Find where the given text appears and provide that cell's center as (x, y) coordinate. 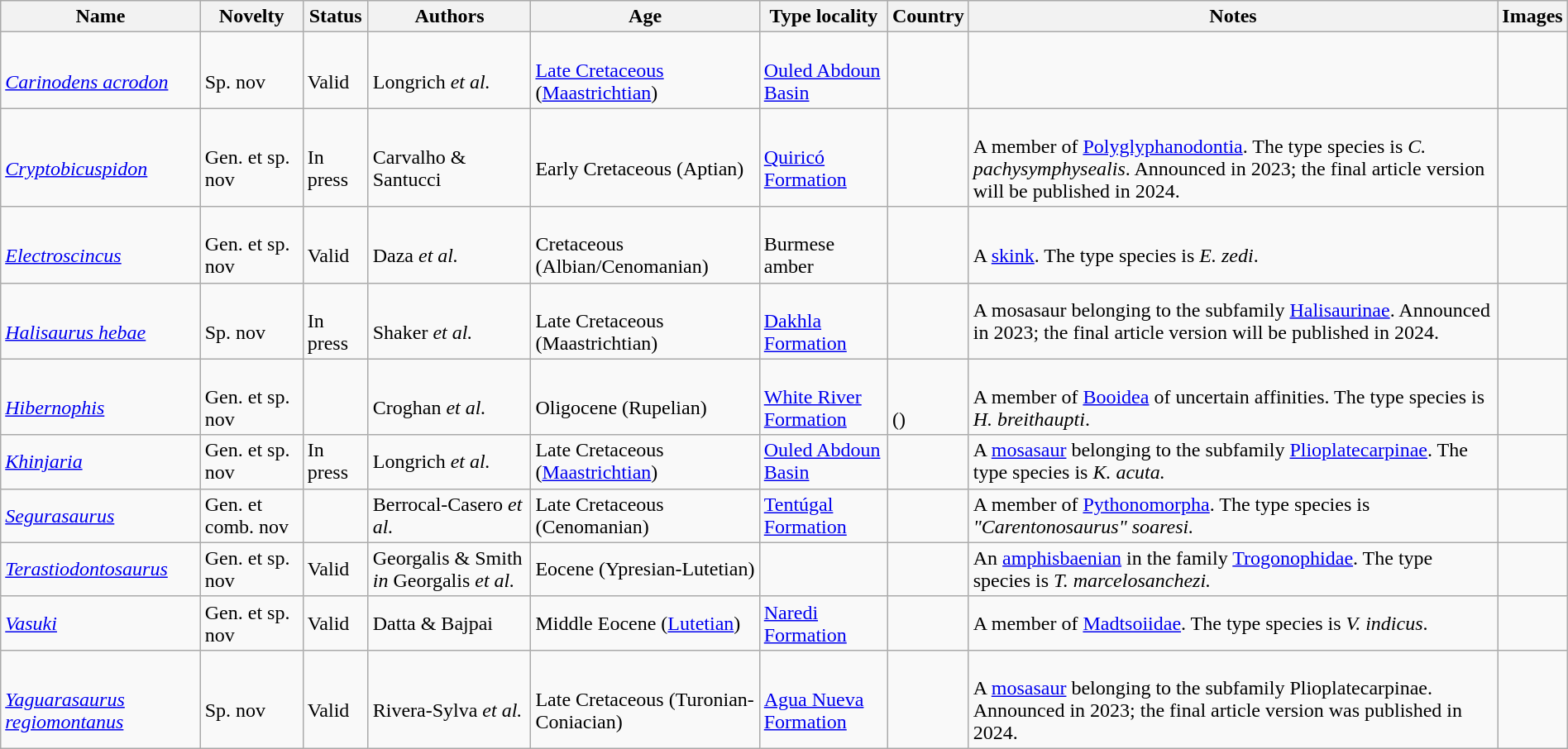
Type locality (824, 17)
Dakhla Formation (824, 321)
Halisaurus hebae (101, 321)
Late Cretaceous (Cenomanian) (645, 516)
A mosasaur belonging to the subfamily Halisaurinae. Announced in 2023; the final article version will be published in 2024. (1233, 321)
Cretaceous (Albian/Cenomanian) (645, 245)
Electroscincus (101, 245)
A mosasaur belonging to the subfamily Plioplatecarpinae. The type species is K. acuta. (1233, 461)
Croghan et al. (450, 397)
Tentúgal Formation (824, 516)
Oligocene (Rupelian) (645, 397)
A mosasaur belonging to the subfamily Plioplatecarpinae. Announced in 2023; the final article version was published in 2024. (1233, 699)
Country (929, 17)
Daza et al. (450, 245)
Authors (450, 17)
A member of Polyglyphanodontia. The type species is C. pachysymphysealis. Announced in 2023; the final article version will be published in 2024. (1233, 157)
Age (645, 17)
Name (101, 17)
Gen. et comb. nov (251, 516)
A skink. The type species is E. zedi. (1233, 245)
Georgalis & Smith in Georgalis et al. (450, 569)
Carinodens acrodon (101, 70)
() (929, 397)
Naredi Formation (824, 623)
Agua Nueva Formation (824, 699)
Quiricó Formation (824, 157)
Shaker et al. (450, 321)
Notes (1233, 17)
White River Formation (824, 397)
Early Cretaceous (Aptian) (645, 157)
Late Cretaceous (Turonian-Coniacian) (645, 699)
Burmese amber (824, 245)
Middle Eocene (Lutetian) (645, 623)
A member of Booidea of uncertain affinities. The type species is H. breithaupti. (1233, 397)
Novelty (251, 17)
A member of Pythonomorpha. The type species is "Carentonosaurus" soaresi. (1233, 516)
Hibernophis (101, 397)
Terastiodontosaurus (101, 569)
Eocene (Ypresian-Lutetian) (645, 569)
Segurasaurus (101, 516)
A member of Madtsoiidae. The type species is V. indicus. (1233, 623)
Cryptobicuspidon (101, 157)
Berrocal-Casero et al. (450, 516)
Datta & Bajpai (450, 623)
Images (1532, 17)
Carvalho & Santucci (450, 157)
Rivera-Sylva et al. (450, 699)
An amphisbaenian in the family Trogonophidae. The type species is T. marcelosanchezi. (1233, 569)
Khinjaria (101, 461)
Status (336, 17)
Vasuki (101, 623)
Yaguarasaurus regiomontanus (101, 699)
